Pinpoint the cell where the given text exists, returning its (x, y) midpoint coordinate. 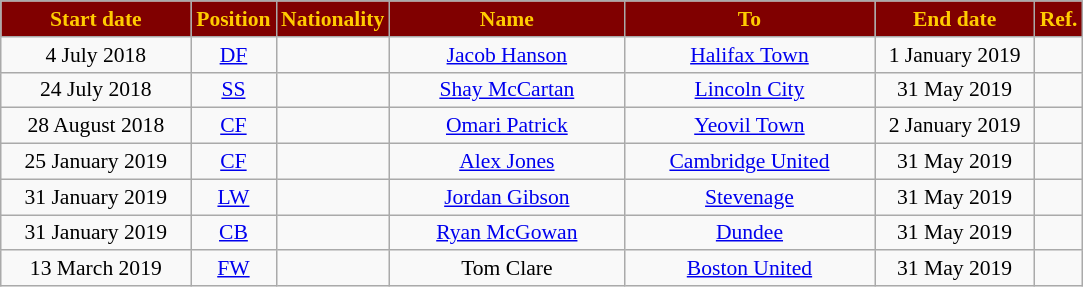
Omari Patrick (506, 126)
2 January 2019 (955, 126)
Ref. (1059, 19)
Yeovil Town (749, 126)
Dundee (749, 233)
28 August 2018 (96, 126)
To (749, 19)
Stevenage (749, 197)
SS (234, 90)
Cambridge United (749, 162)
Nationality (332, 19)
End date (955, 19)
Boston United (749, 269)
24 July 2018 (96, 90)
Start date (96, 19)
DF (234, 55)
Alex Jones (506, 162)
25 January 2019 (96, 162)
13 March 2019 (96, 269)
Ryan McGowan (506, 233)
Tom Clare (506, 269)
Halifax Town (749, 55)
Name (506, 19)
CB (234, 233)
Jacob Hanson (506, 55)
1 January 2019 (955, 55)
Position (234, 19)
Shay McCartan (506, 90)
4 July 2018 (96, 55)
Jordan Gibson (506, 197)
FW (234, 269)
Lincoln City (749, 90)
LW (234, 197)
